Identify which cell holds the provided text, then report its [x, y] central coordinate. 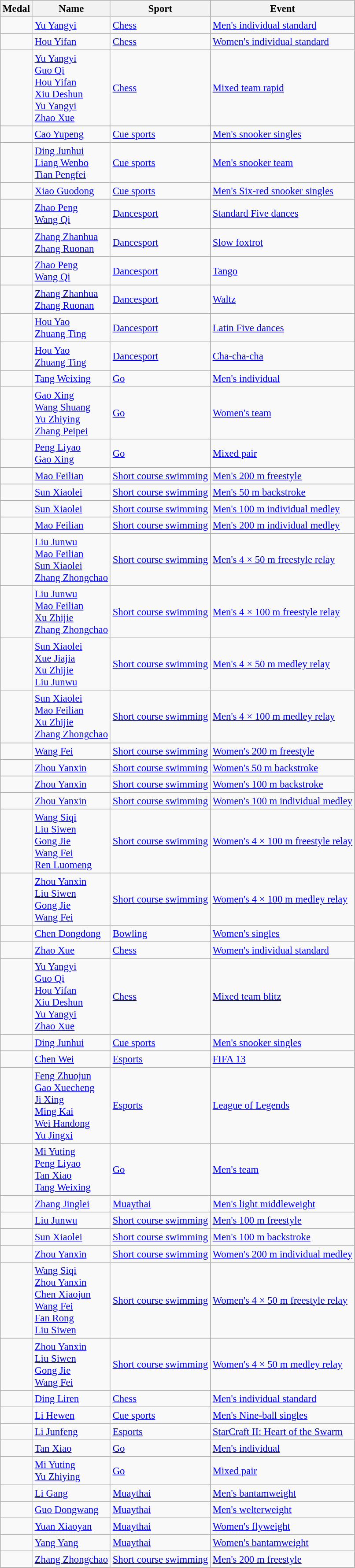
Zhang Zhongchao [71, 1560]
Mixed team rapid [282, 88]
Ding Liren [71, 1398]
Men's 50 m backstroke [282, 492]
Women's bantamweight [282, 1543]
Mixed team blitz [282, 996]
Men's 100 m backstroke [282, 1237]
Peng LiyaoGao Xing [71, 454]
Medal [17, 9]
Men's light middleweight [282, 1204]
Mi YutingYu Zhiying [71, 1471]
Tango [282, 270]
Cao Yupeng [71, 134]
Liu Junwu [71, 1220]
Wang Fei [71, 751]
Women's 4 × 100 m freestyle relay [282, 841]
Women's 100 m backstroke [282, 784]
Guo Dongwang [71, 1510]
Men's welterweight [282, 1510]
Men's 4 × 100 m medley relay [282, 717]
Men's Six-red snooker singles [282, 192]
Ding JunhuiLiang WenboTian Pengfei [71, 163]
Men's 100 m freestyle [282, 1220]
Li Hewen [71, 1415]
Liu JunwuMao FeilianSun XiaoleiZhang Zhongchao [71, 560]
FIFA 13 [282, 1059]
Chen Wei [71, 1059]
Yuan Xiaoyan [71, 1527]
Yang Yang [71, 1543]
Li Junfeng [71, 1432]
Women's 200 m individual medley [282, 1254]
Sun XiaoleiXue JiajiaXu ZhijieLiu Junwu [71, 664]
Xiao Guodong [71, 192]
Women's flyweight [282, 1527]
League of Legends [282, 1106]
Zhang Jinglei [71, 1204]
Slow foxtrot [282, 242]
Cha-cha-cha [282, 356]
Women's 4 × 50 m freestyle relay [282, 1300]
Standard Five dances [282, 214]
Tan Xiao [71, 1448]
Zhao Xue [71, 950]
Men's 4 × 50 m medley relay [282, 664]
Tang Weixing [71, 379]
Name [71, 9]
Li Gang [71, 1493]
Feng ZhuojunGao XuechengJi XingMing KaiWei HandongYu Jingxi [71, 1106]
Women's team [282, 413]
Event [282, 9]
Chen Dongdong [71, 934]
Gao XingWang ShuangYu ZhiyingZhang Peipei [71, 413]
Latin Five dances [282, 328]
Wang SiqiLiu SiwenGong JieWang FeiRen Luomeng [71, 841]
Men's 100 m individual medley [282, 509]
StarCraft II: Heart of the Swarm [282, 1432]
Liu JunwuMao FeilianXu ZhijieZhang Zhongchao [71, 612]
Sun XiaoleiMao FeilianXu ZhijieZhang Zhongchao [71, 717]
Women's 4 × 100 m medley relay [282, 899]
Women's 100 m individual medley [282, 801]
Wang SiqiZhou YanxinChen XiaojunWang FeiFan RongLiu Siwen [71, 1300]
Men's snooker team [282, 163]
Women's singles [282, 934]
Women's 50 m backstroke [282, 768]
Men's bantamweight [282, 1493]
Yu Yangyi [71, 26]
Women's 200 m freestyle [282, 751]
Men's 4 × 50 m freestyle relay [282, 560]
Waltz [282, 300]
Hou Yifan [71, 42]
Men's 200 m individual medley [282, 525]
Mi YutingPeng LiyaoTan XiaoTang Weixing [71, 1170]
Bowling [160, 934]
Men's Nine-ball singles [282, 1415]
Men's team [282, 1170]
Ding Junhui [71, 1043]
Women's 4 × 50 m medley relay [282, 1365]
Sport [160, 9]
Men's 4 × 100 m freestyle relay [282, 612]
